Find where the given text appears and provide that cell's center as [x, y] coordinate. 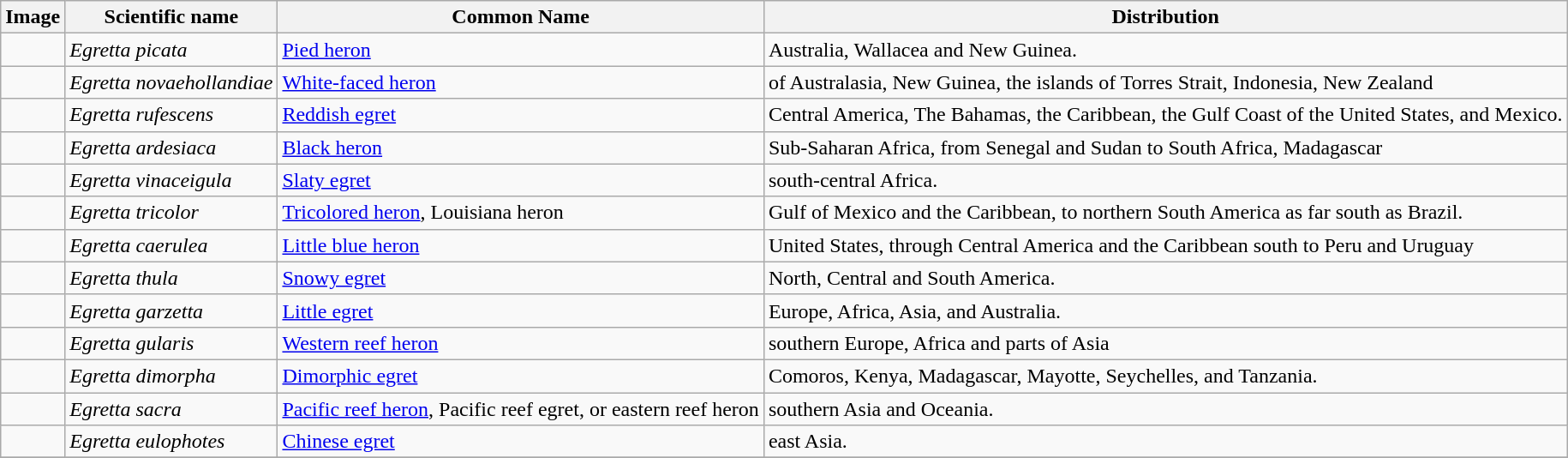
North, Central and South America. [1165, 278]
Gulf of Mexico and the Caribbean, to northern South America as far south as Brazil. [1165, 213]
east Asia. [1165, 442]
Egretta thula [171, 278]
Egretta sacra [171, 409]
Australia, Wallacea and New Guinea. [1165, 50]
Distribution [1165, 17]
Tricolored heron, Louisiana heron [521, 213]
Scientific name [171, 17]
of Australasia, New Guinea, the islands of Torres Strait, Indonesia, New Zealand [1165, 82]
Egretta novaehollandiae [171, 82]
Egretta dimorpha [171, 376]
Egretta garzetta [171, 310]
Little blue heron [521, 245]
Dimorphic egret [521, 376]
Western reef heron [521, 343]
Egretta vinaceigula [171, 180]
United States, through Central America and the Caribbean south to Peru and Uruguay [1165, 245]
Egretta eulophotes [171, 442]
Egretta picata [171, 50]
Sub-Saharan Africa, from Senegal and Sudan to South Africa, Madagascar [1165, 148]
Common Name [521, 17]
White-faced heron [521, 82]
Black heron [521, 148]
south-central Africa. [1165, 180]
Snowy egret [521, 278]
Europe, Africa, Asia, and Australia. [1165, 310]
Slaty egret [521, 180]
Comoros, Kenya, Madagascar, Mayotte, Seychelles, and Tanzania. [1165, 376]
Egretta ardesiaca [171, 148]
Egretta rufescens [171, 115]
Reddish egret [521, 115]
Image [33, 17]
Central America, The Bahamas, the Caribbean, the Gulf Coast of the United States, and Mexico. [1165, 115]
southern Europe, Africa and parts of Asia [1165, 343]
southern Asia and Oceania. [1165, 409]
Little egret [521, 310]
Pied heron [521, 50]
Chinese egret [521, 442]
Pacific reef heron, Pacific reef egret, or eastern reef heron [521, 409]
Egretta tricolor [171, 213]
Egretta caerulea [171, 245]
Egretta gularis [171, 343]
